Scan for the cell matching the given text and deliver its [x, y] coordinate at center. 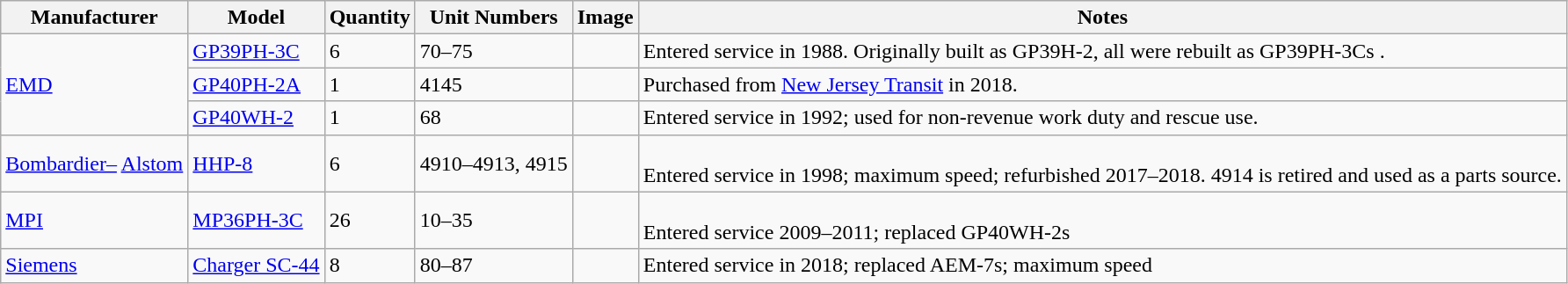
Charger SC-44 [257, 266]
Purchased from New Jersey Transit in 2018. [1102, 84]
8 [369, 266]
Model [257, 18]
Bombardier– Alstom [95, 164]
HHP-8 [257, 164]
10–35 [494, 220]
GP40PH-2A [257, 84]
Unit Numbers [494, 18]
GP40WH-2 [257, 118]
80–87 [494, 266]
MPI [95, 220]
68 [494, 118]
EMD [95, 84]
70–75 [494, 51]
4910–4913, 4915 [494, 164]
Siemens [95, 266]
Entered service in 1988. Originally built as GP39H-2, all were rebuilt as GP39PH-3Cs . [1102, 51]
Image [605, 18]
4145 [494, 84]
Entered service in 2018; replaced AEM-7s; maximum speed [1102, 266]
Notes [1102, 18]
26 [369, 220]
MP36PH-3C [257, 220]
Entered service in 1998; maximum speed; refurbished 2017–2018. 4914 is retired and used as a parts source. [1102, 164]
Entered service in 1992; used for non-revenue work duty and rescue use. [1102, 118]
Manufacturer [95, 18]
Quantity [369, 18]
GP39PH-3C [257, 51]
Entered service 2009–2011; replaced GP40WH-2s [1102, 220]
